Capture the cell that displays the provided text and extract its (x, y) central coordinate. 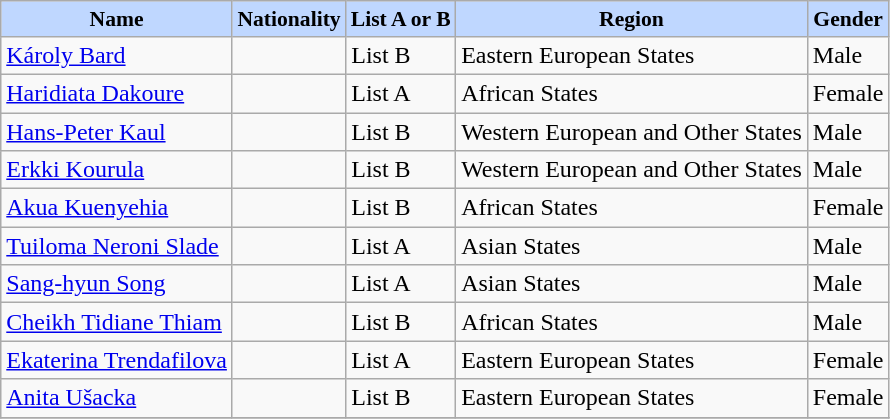
List A or B (401, 19)
Haridiata Dakoure (117, 93)
Károly Bard (117, 55)
Hans-Peter Kaul (117, 131)
Sang-hyun Song (117, 284)
Akua Kuenyehia (117, 208)
Erkki Kourula (117, 170)
Ekaterina Trendafilova (117, 360)
Region (632, 19)
Gender (848, 19)
Anita Ušacka (117, 398)
Cheikh Tidiane Thiam (117, 322)
Tuiloma Neroni Slade (117, 246)
Nationality (288, 19)
Name (117, 19)
